Scan for the cell matching the given text and deliver its (X, Y) coordinate at center. 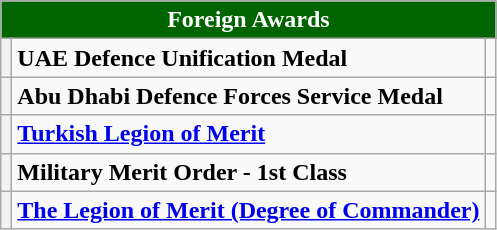
Foreign Awards (248, 20)
Abu Dhabi Defence Forces Service Medal (248, 96)
UAE Defence Unification Medal (248, 58)
Turkish Legion of Merit (248, 134)
Military Merit Order - 1st Class (248, 172)
The Legion of Merit (Degree of Commander) (248, 210)
